Pinpoint the cell where the given text exists, returning its [x, y] midpoint coordinate. 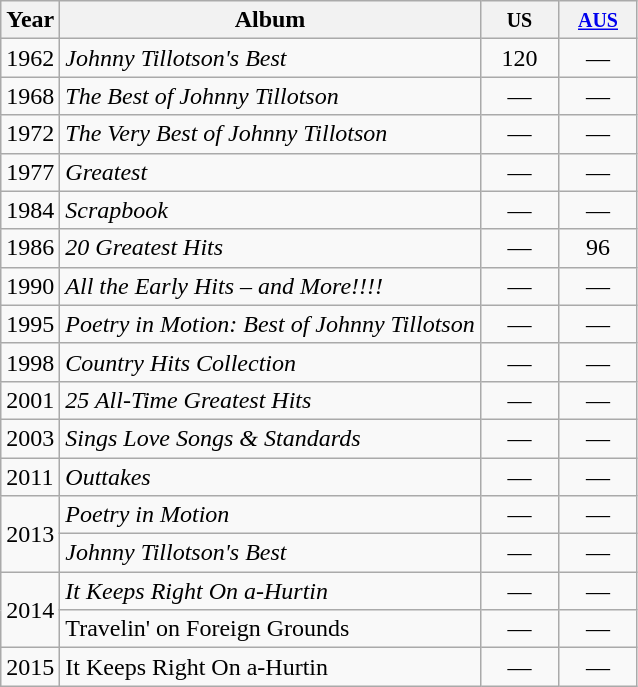
1972 [30, 134]
Poetry in Motion [270, 515]
Outtakes [270, 477]
2013 [30, 534]
120 [520, 58]
Country Hits Collection [270, 362]
2003 [30, 438]
25 All-Time Greatest Hits [270, 400]
Album [270, 20]
1968 [30, 96]
Poetry in Motion: Best of Johnny Tillotson [270, 324]
1995 [30, 324]
1977 [30, 172]
96 [598, 248]
AUS [598, 20]
Travelin' on Foreign Grounds [270, 629]
20 Greatest Hits [270, 248]
1998 [30, 362]
All the Early Hits – and More!!!! [270, 286]
Scrapbook [270, 210]
1986 [30, 248]
2014 [30, 610]
1962 [30, 58]
2015 [30, 667]
2001 [30, 400]
Sings Love Songs & Standards [270, 438]
2011 [30, 477]
1990 [30, 286]
The Best of Johnny Tillotson [270, 96]
The Very Best of Johnny Tillotson [270, 134]
US [520, 20]
Year [30, 20]
1984 [30, 210]
Greatest [270, 172]
